Provide the (X, Y) coordinate of the cell's center where the given text is located.  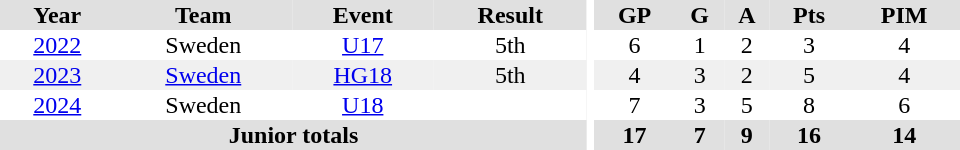
16 (810, 135)
HG18 (363, 75)
1 (700, 45)
14 (904, 135)
Team (204, 15)
2023 (58, 75)
U17 (363, 45)
Junior totals (294, 135)
9 (747, 135)
2022 (58, 45)
G (700, 15)
Result (511, 15)
A (747, 15)
U18 (363, 105)
PIM (904, 15)
17 (635, 135)
2024 (58, 105)
Year (58, 15)
Pts (810, 15)
GP (635, 15)
Event (363, 15)
8 (810, 105)
